Scan for the cell matching the given text and deliver its (x, y) coordinate at center. 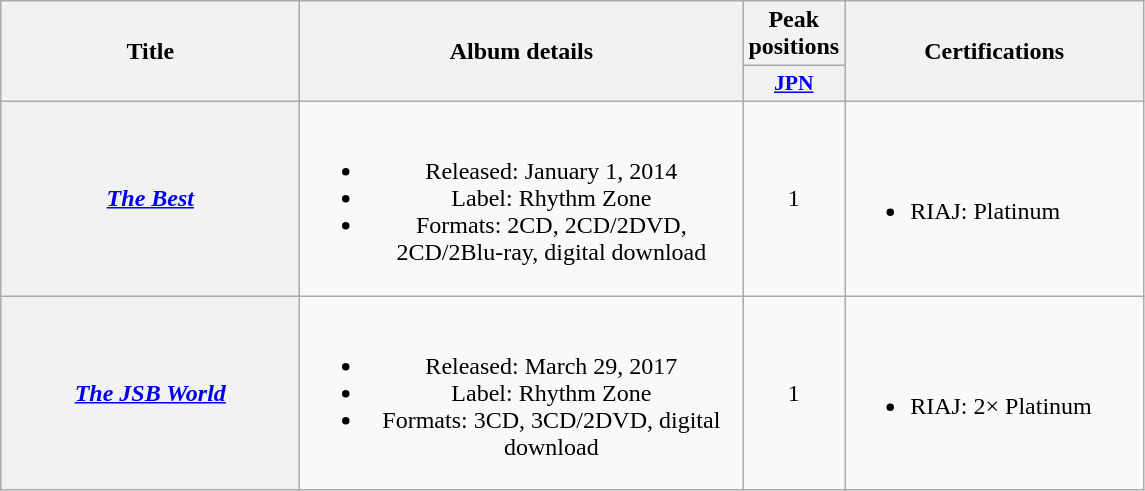
JPN (794, 84)
Certifications (994, 52)
Album details (522, 52)
Peak positions (794, 34)
The JSB World (150, 393)
RIAJ: Platinum (994, 198)
Released: March 29, 2017 Label: Rhythm ZoneFormats: 3CD, 3CD/2DVD, digital download (522, 393)
Title (150, 52)
RIAJ: 2× Platinum (994, 393)
The Best (150, 198)
Released: January 1, 2014 Label: Rhythm ZoneFormats: 2CD, 2CD/2DVD, 2CD/2Blu-ray, digital download (522, 198)
